Find where the given text appears and provide that cell's center as (x, y) coordinate. 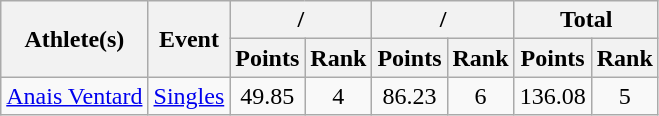
Singles (189, 96)
86.23 (410, 96)
Athlete(s) (74, 39)
Anais Ventard (74, 96)
4 (338, 96)
6 (480, 96)
49.85 (268, 96)
5 (624, 96)
Event (189, 39)
Total (586, 20)
136.08 (552, 96)
